Capture the cell that displays the provided text and extract its [X, Y] central coordinate. 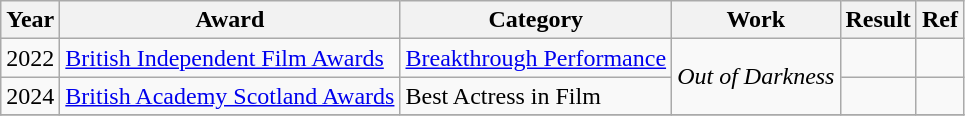
Best Actress in Film [536, 96]
2024 [30, 96]
Out of Darkness [756, 77]
Year [30, 20]
Award [230, 20]
2022 [30, 58]
Ref [940, 20]
Result [878, 20]
Breakthrough Performance [536, 58]
British Academy Scotland Awards [230, 96]
British Independent Film Awards [230, 58]
Work [756, 20]
Category [536, 20]
